Find where the given text appears and provide that cell's center as (x, y) coordinate. 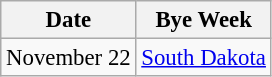
Bye Week (204, 20)
November 22 (68, 58)
South Dakota (204, 58)
Date (68, 20)
